Provide the (x, y) coordinate of the cell's center where the given text is located.  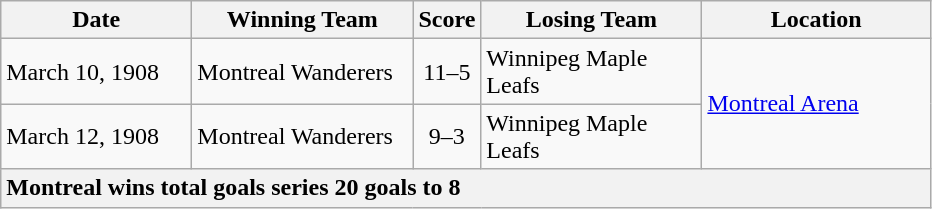
Montreal wins total goals series 20 goals to 8 (466, 188)
Losing Team (592, 20)
March 12, 1908 (96, 136)
Winning Team (302, 20)
Location (816, 20)
Score (447, 20)
March 10, 1908 (96, 72)
11–5 (447, 72)
9–3 (447, 136)
Date (96, 20)
Montreal Arena (816, 104)
